Output the (x, y) coordinate of the center of the cell containing the given text.  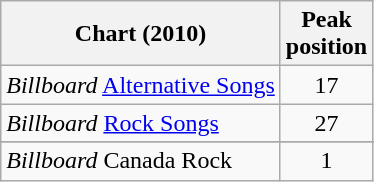
Chart (2010) (141, 34)
Peakposition (326, 34)
1 (326, 161)
17 (326, 85)
Billboard Rock Songs (141, 123)
27 (326, 123)
Billboard Alternative Songs (141, 85)
Billboard Canada Rock (141, 161)
